Output the (X, Y) coordinate of the center of the cell containing the given text.  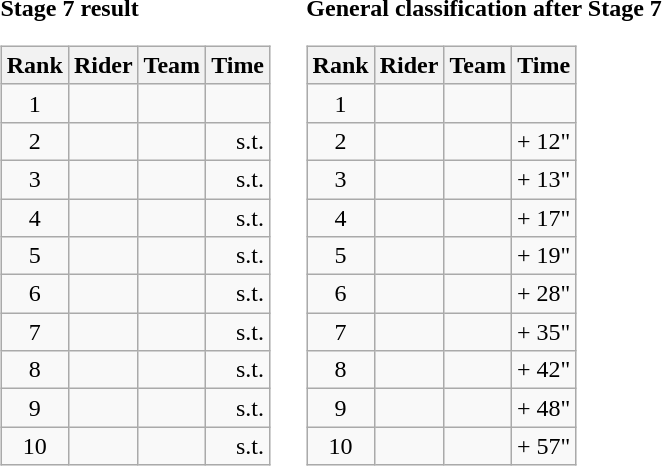
+ 19" (543, 256)
+ 35" (543, 332)
+ 57" (543, 446)
+ 48" (543, 408)
+ 42" (543, 370)
+ 12" (543, 141)
+ 13" (543, 179)
+ 28" (543, 294)
+ 17" (543, 217)
